Search for the cell housing the specified text and yield its [x, y] center coordinate. 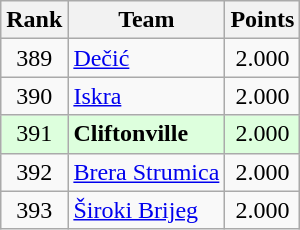
Iskra [146, 96]
Points [262, 20]
391 [34, 134]
Rank [34, 20]
392 [34, 172]
393 [34, 210]
389 [34, 58]
Cliftonville [146, 134]
Široki Brijeg [146, 210]
390 [34, 96]
Brera Strumica [146, 172]
Dečić [146, 58]
Team [146, 20]
